Scan for the cell matching the given text and deliver its [x, y] coordinate at center. 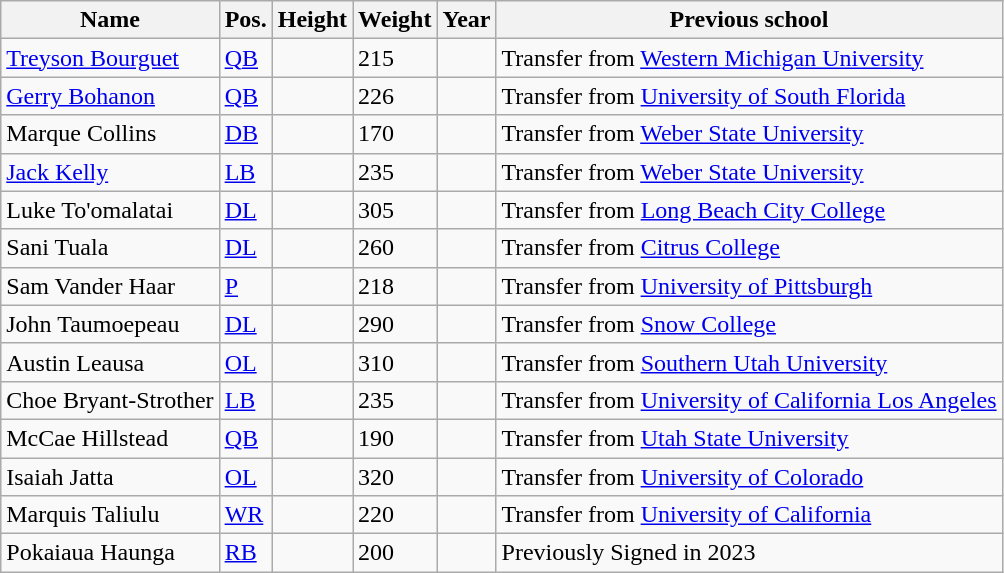
Pokaiaua Haunga [110, 553]
Transfer from University of California Los Angeles [749, 400]
Jack Kelly [110, 172]
McCae Hillstead [110, 438]
220 [395, 515]
Transfer from Long Beach City College [749, 210]
Marquis Taliulu [110, 515]
Weight [395, 20]
Transfer from University of South Florida [749, 96]
Year [466, 20]
Transfer from Southern Utah University [749, 362]
WR [246, 515]
218 [395, 286]
Transfer from University of Pittsburgh [749, 286]
215 [395, 58]
Isaiah Jatta [110, 477]
Transfer from Citrus College [749, 248]
Transfer from Utah State University [749, 438]
Gerry Bohanon [110, 96]
290 [395, 324]
P [246, 286]
RB [246, 553]
200 [395, 553]
310 [395, 362]
Pos. [246, 20]
Transfer from University of Colorado [749, 477]
Treyson Bourguet [110, 58]
Marque Collins [110, 134]
Choe Bryant-Strother [110, 400]
Transfer from Snow College [749, 324]
Height [312, 20]
DB [246, 134]
Sam Vander Haar [110, 286]
Transfer from Western Michigan University [749, 58]
Previous school [749, 20]
305 [395, 210]
190 [395, 438]
Name [110, 20]
Luke To'omalatai [110, 210]
260 [395, 248]
170 [395, 134]
Sani Tuala [110, 248]
Austin Leausa [110, 362]
320 [395, 477]
Transfer from University of California [749, 515]
Previously Signed in 2023 [749, 553]
John Taumoepeau [110, 324]
226 [395, 96]
